From the cell containing the given text, extract its center point as [x, y] coordinate. 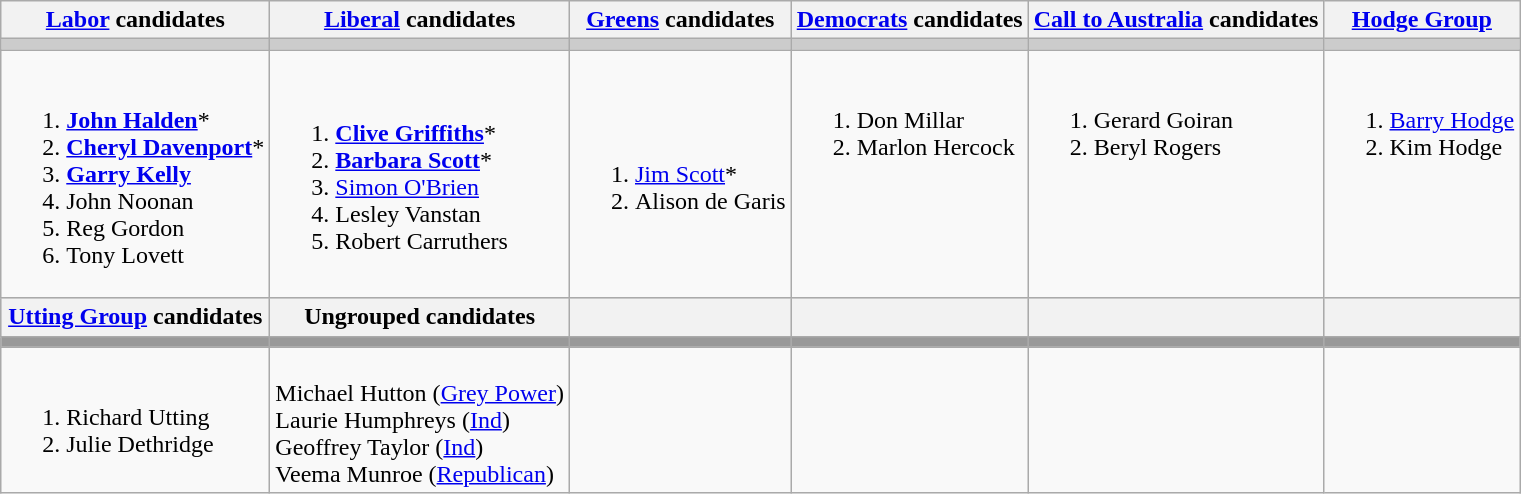
Don MillarMarlon Hercock [910, 174]
Ungrouped candidates [420, 317]
Labor candidates [136, 20]
Democrats candidates [910, 20]
Call to Australia candidates [1176, 20]
Richard UttingJulie Dethridge [136, 420]
Liberal candidates [420, 20]
Greens candidates [680, 20]
John Halden*Cheryl Davenport*Garry KellyJohn NoonanReg GordonTony Lovett [136, 174]
Michael Hutton (Grey Power) Laurie Humphreys (Ind) Geoffrey Taylor (Ind) Veema Munroe (Republican) [420, 420]
Clive Griffiths*Barbara Scott*Simon O'BrienLesley VanstanRobert Carruthers [420, 174]
Gerard GoiranBeryl Rogers [1176, 174]
Barry HodgeKim Hodge [1422, 174]
Utting Group candidates [136, 317]
Jim Scott*Alison de Garis [680, 174]
Hodge Group [1422, 20]
